For the text-containing cell, return its midpoint in [X, Y] coordinate format. 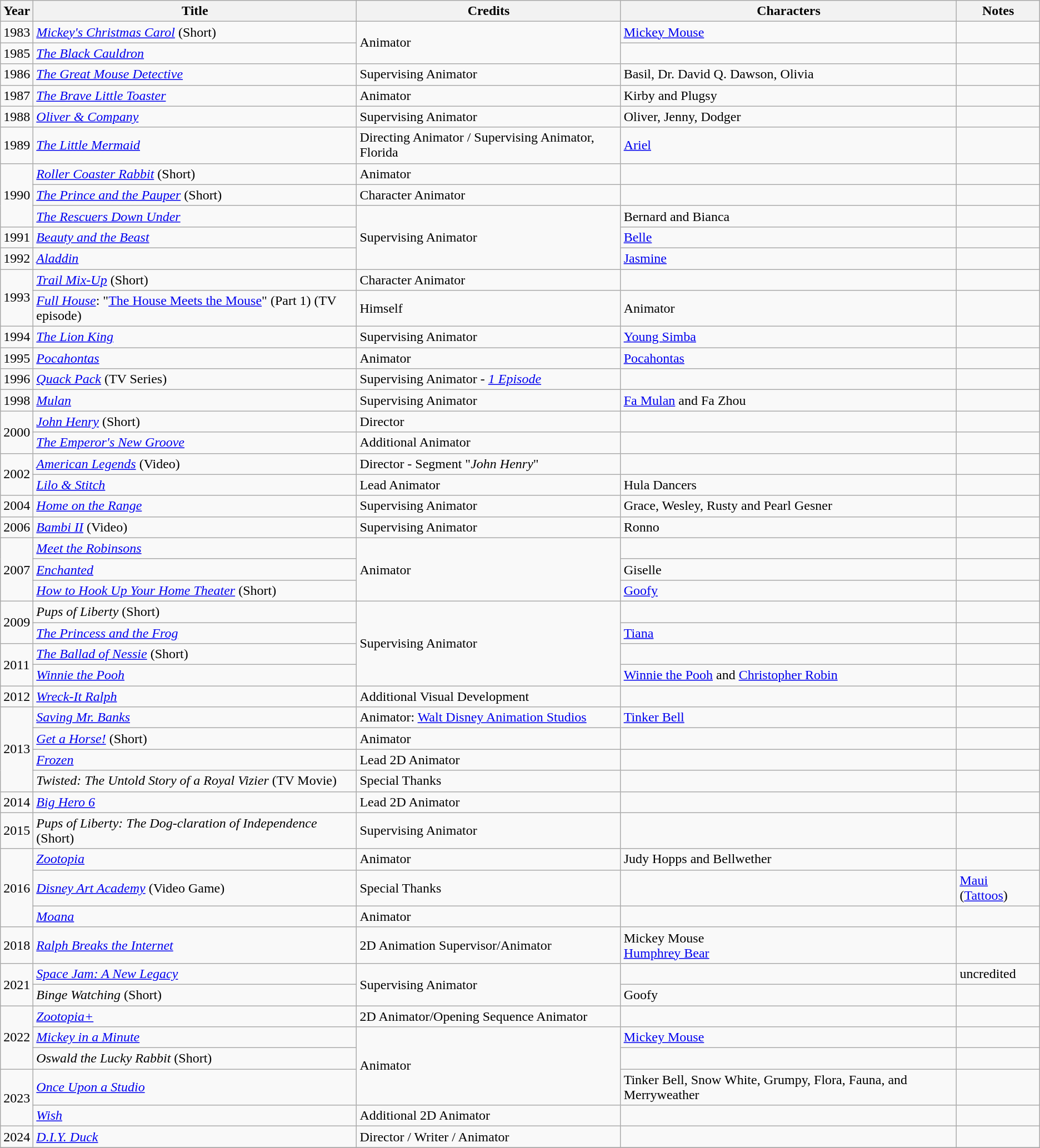
1992 [17, 258]
Zootopia+ [195, 1016]
How to Hook Up Your Home Theater (Short) [195, 590]
2012 [17, 696]
Big Hero 6 [195, 802]
1996 [17, 379]
Mulan [195, 400]
Director [489, 422]
Kirby and Plugsy [789, 96]
Twisted: The Untold Story of a Royal Vizier (TV Movie) [195, 781]
Frozen [195, 760]
Winnie the Pooh [195, 675]
1993 [17, 298]
2D Animation Supervisor/Animator [489, 945]
Notes [998, 11]
Mickey MouseHumphrey Bear [789, 945]
1983 [17, 32]
2016 [17, 888]
Lead Animator [489, 485]
2022 [17, 1037]
Tiana [789, 633]
Ariel [789, 146]
2015 [17, 831]
2000 [17, 432]
Moana [195, 916]
Jasmine [789, 258]
Himself [489, 309]
Space Jam: A New Legacy [195, 974]
The Little Mermaid [195, 146]
2006 [17, 527]
Characters [789, 11]
Meet the Robinsons [195, 548]
2011 [17, 665]
Winnie the Pooh and Christopher Robin [789, 675]
2014 [17, 802]
Additional 2D Animator [489, 1116]
Basil, Dr. David Q. Dawson, Olivia [789, 74]
Additional Visual Development [489, 696]
Credits [489, 11]
Director / Writer / Animator [489, 1137]
Judy Hopps and Bellwether [789, 859]
The Black Cauldron [195, 53]
Mickey in a Minute [195, 1037]
2023 [17, 1097]
Director - Segment "John Henry" [489, 464]
2013 [17, 749]
Belle [789, 237]
Enchanted [195, 569]
1995 [17, 358]
1986 [17, 74]
Fa Mulan and Fa Zhou [789, 400]
Disney Art Academy (Video Game) [195, 888]
2024 [17, 1137]
The Great Mouse Detective [195, 74]
2004 [17, 506]
Wreck-It Ralph [195, 696]
1991 [17, 237]
Giselle [789, 569]
Home on the Range [195, 506]
Young Simba [789, 337]
1998 [17, 400]
Animator: Walt Disney Animation Studios [489, 718]
2021 [17, 984]
Bernard and Bianca [789, 216]
Bambi II (Video) [195, 527]
Ralph Breaks the Internet [195, 945]
Supervising Animator - 1 Episode [489, 379]
Pups of Liberty (Short) [195, 611]
American Legends (Video) [195, 464]
Zootopia [195, 859]
The Rescuers Down Under [195, 216]
Ronno [789, 527]
The Lion King [195, 337]
Oliver, Jenny, Dodger [789, 117]
Roller Coaster Rabbit (Short) [195, 174]
Saving Mr. Banks [195, 718]
Grace, Wesley, Rusty and Pearl Gesner [789, 506]
1989 [17, 146]
Full House: "The House Meets the Mouse" (Part 1) (TV episode) [195, 309]
The Emperor's New Groove [195, 443]
1987 [17, 96]
2002 [17, 474]
2007 [17, 569]
Trail Mix-Up (Short) [195, 279]
Wish [195, 1116]
1994 [17, 337]
Additional Animator [489, 443]
Year [17, 11]
Tinker Bell [789, 718]
Binge Watching (Short) [195, 995]
uncredited [998, 974]
Hula Dancers [789, 485]
1990 [17, 195]
Oswald the Lucky Rabbit (Short) [195, 1059]
Mickey's Christmas Carol (Short) [195, 32]
Beauty and the Beast [195, 237]
Maui (Tattoos) [998, 888]
Get a Horse! (Short) [195, 739]
Pups of Liberty: The Dog-claration of Independence (Short) [195, 831]
John Henry (Short) [195, 422]
Oliver & Company [195, 117]
Aladdin [195, 258]
The Ballad of Nessie (Short) [195, 654]
The Princess and the Frog [195, 633]
2018 [17, 945]
D.I.Y. Duck [195, 1137]
Directing Animator / Supervising Animator, Florida [489, 146]
2D Animator/Opening Sequence Animator [489, 1016]
1985 [17, 53]
Tinker Bell, Snow White, Grumpy, Flora, Fauna, and Merryweather [789, 1087]
Quack Pack (TV Series) [195, 379]
The Brave Little Toaster [195, 96]
2009 [17, 622]
Once Upon a Studio [195, 1087]
1988 [17, 117]
The Prince and the Pauper (Short) [195, 195]
Lilo & Stitch [195, 485]
Title [195, 11]
